Return the (x, y) coordinate for the center point of the cell that contains the specified text.  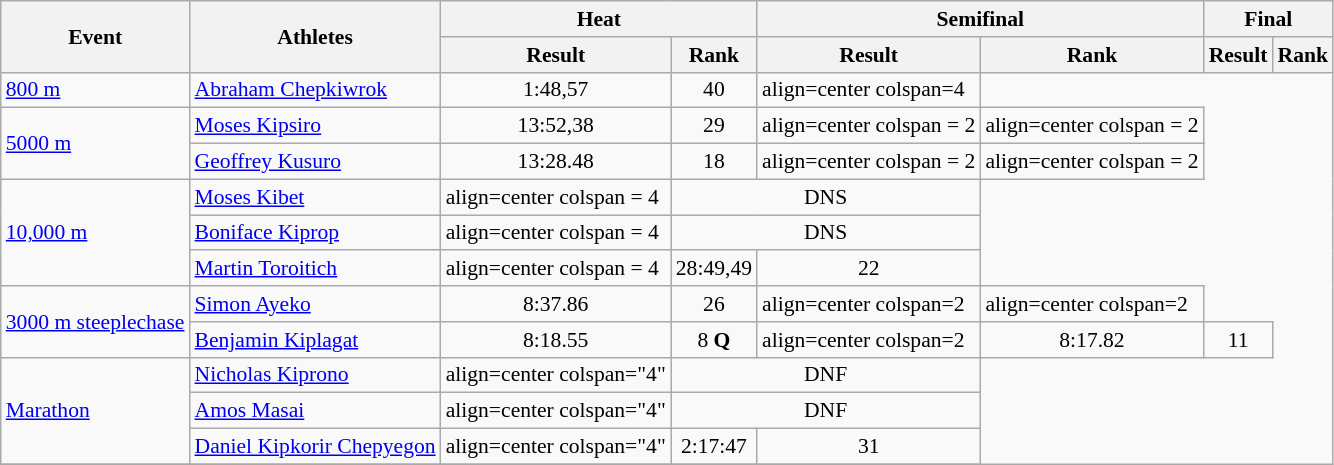
Final (1268, 19)
40 (714, 90)
Daniel Kipkorir Chepyegon (316, 447)
Amos Masai (316, 411)
8:18.55 (556, 340)
align=center colspan=4 (868, 90)
Abraham Chepkiwrok (316, 90)
Martin Toroitich (316, 269)
Simon Ayeko (316, 304)
3000 m steeplechase (96, 322)
13:28.48 (556, 162)
Benjamin Kiplagat (316, 340)
18 (714, 162)
22 (868, 269)
1:48,57 (556, 90)
31 (868, 447)
5000 m (96, 144)
Event (96, 36)
26 (714, 304)
Moses Kibet (316, 197)
Boniface Kiprop (316, 233)
28:49,49 (714, 269)
Nicholas Kiprono (316, 375)
Athletes (316, 36)
29 (714, 126)
8 Q (714, 340)
11 (1238, 340)
2:17:47 (714, 447)
Geoffrey Kusuro (316, 162)
13:52,38 (556, 126)
8:37.86 (556, 304)
10,000 m (96, 232)
8:17.82 (1092, 340)
Moses Kipsiro (316, 126)
Marathon (96, 410)
800 m (96, 90)
Heat (599, 19)
Semifinal (980, 19)
